Return [x, y] of the center of cell containing provided text 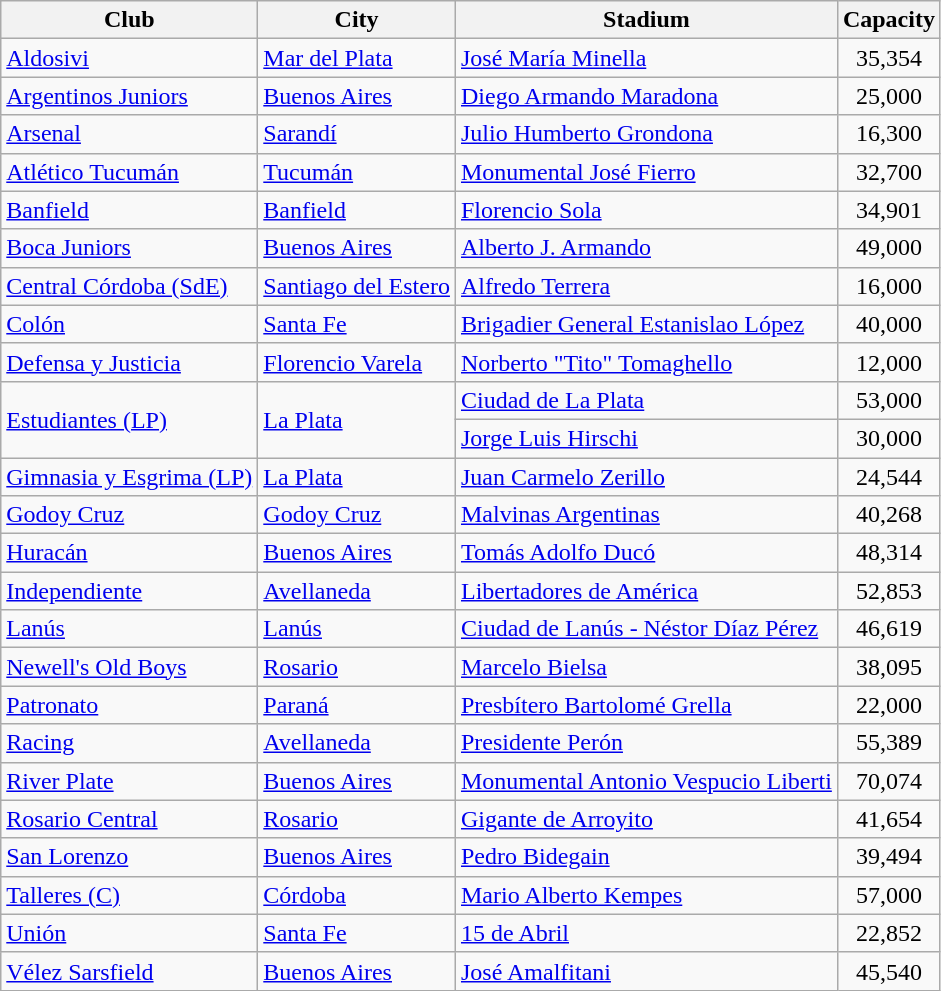
Ciudad de La Plata [646, 400]
Colón [130, 324]
55,389 [888, 743]
Marcelo Bielsa [646, 667]
Club [130, 20]
32,700 [888, 172]
49,000 [888, 248]
38,095 [888, 667]
Patronato [130, 705]
Capacity [888, 20]
Monumental Antonio Vespucio Liberti [646, 781]
48,314 [888, 553]
Arsenal [130, 134]
30,000 [888, 438]
15 de Abril [646, 933]
City [357, 20]
Defensa y Justicia [130, 362]
Ciudad de Lanús - Néstor Díaz Pérez [646, 629]
Juan Carmelo Zerillo [646, 477]
16,000 [888, 286]
16,300 [888, 134]
Santiago del Estero [357, 286]
Newell's Old Boys [130, 667]
Independiente [130, 591]
River Plate [130, 781]
Florencio Sola [646, 210]
52,853 [888, 591]
22,852 [888, 933]
Mar del Plata [357, 58]
39,494 [888, 857]
Gigante de Arroyito [646, 819]
40,000 [888, 324]
Aldosivi [130, 58]
Diego Armando Maradona [646, 96]
35,354 [888, 58]
Central Córdoba (SdE) [130, 286]
José Amalfitani [646, 971]
Tucumán [357, 172]
34,901 [888, 210]
Sarandí [357, 134]
Pedro Bidegain [646, 857]
25,000 [888, 96]
57,000 [888, 895]
Libertadores de América [646, 591]
Julio Humberto Grondona [646, 134]
Estudiantes (LP) [130, 419]
70,074 [888, 781]
Alfredo Terrera [646, 286]
Jorge Luis Hirschi [646, 438]
12,000 [888, 362]
Presbítero Bartolomé Grella [646, 705]
Stadium [646, 20]
Boca Juniors [130, 248]
Malvinas Argentinas [646, 515]
Paraná [357, 705]
Argentinos Juniors [130, 96]
San Lorenzo [130, 857]
40,268 [888, 515]
Atlético Tucumán [130, 172]
Mario Alberto Kempes [646, 895]
Presidente Perón [646, 743]
Vélez Sarsfield [130, 971]
24,544 [888, 477]
Brigadier General Estanislao López [646, 324]
46,619 [888, 629]
45,540 [888, 971]
Talleres (C) [130, 895]
Racing [130, 743]
22,000 [888, 705]
53,000 [888, 400]
41,654 [888, 819]
Rosario Central [130, 819]
Monumental José Fierro [646, 172]
Unión [130, 933]
Alberto J. Armando [646, 248]
Córdoba [357, 895]
Gimnasia y Esgrima (LP) [130, 477]
Florencio Varela [357, 362]
Tomás Adolfo Ducó [646, 553]
Norberto "Tito" Tomaghello [646, 362]
Huracán [130, 553]
José María Minella [646, 58]
